Capture the cell that displays the provided text and extract its [x, y] central coordinate. 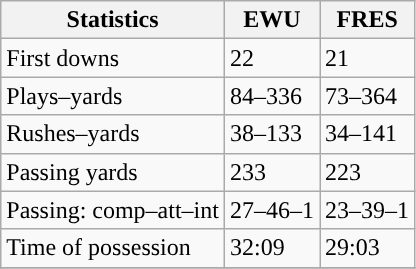
21 [368, 58]
38–133 [272, 134]
Passing yards [113, 172]
34–141 [368, 134]
FRES [368, 20]
EWU [272, 20]
Time of possession [113, 248]
27–46–1 [272, 210]
223 [368, 172]
First downs [113, 58]
73–364 [368, 96]
Rushes–yards [113, 134]
32:09 [272, 248]
Plays–yards [113, 96]
29:03 [368, 248]
23–39–1 [368, 210]
Passing: comp–att–int [113, 210]
22 [272, 58]
233 [272, 172]
84–336 [272, 96]
Statistics [113, 20]
